Search for the cell housing the specified text and yield its (X, Y) center coordinate. 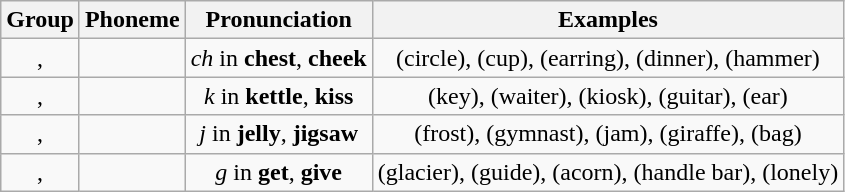
j in jelly, jigsaw (278, 134)
(glacier), (guide), (acorn), (handle bar), (lonely) (608, 172)
ch in chest, cheek (278, 58)
(frost), (gymnast), (jam), (giraffe), (bag) (608, 134)
(key), (waiter), (kiosk), (guitar), (ear) (608, 96)
(circle), (cup), (earring), (dinner), (hammer) (608, 58)
Group (40, 20)
k in kettle, kiss (278, 96)
g in get, give (278, 172)
Pronunciation (278, 20)
Phoneme (132, 20)
Examples (608, 20)
